Identify which cell holds the provided text, then report its (X, Y) central coordinate. 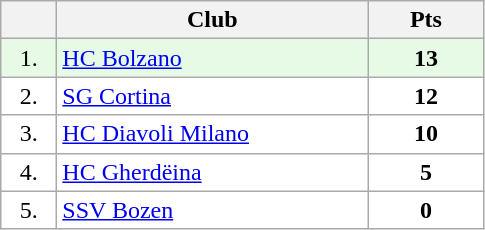
SSV Bozen (212, 210)
SG Cortina (212, 96)
HC Gherdëina (212, 172)
4. (29, 172)
5 (426, 172)
5. (29, 210)
13 (426, 58)
0 (426, 210)
12 (426, 96)
1. (29, 58)
3. (29, 134)
Pts (426, 20)
10 (426, 134)
HC Diavoli Milano (212, 134)
Club (212, 20)
2. (29, 96)
HC Bolzano (212, 58)
